Locate the cell with the specified text and output its [x, y] center coordinate. 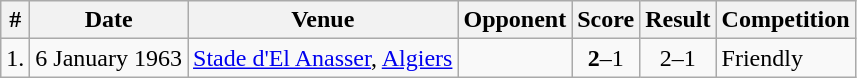
Result [678, 20]
1. [16, 58]
Score [606, 20]
Opponent [515, 20]
Venue [323, 20]
Stade d'El Anasser, Algiers [323, 58]
Date [109, 20]
6 January 1963 [109, 58]
# [16, 20]
Friendly [786, 58]
Competition [786, 20]
